Output the [X, Y] coordinate of the center of the cell containing the given text.  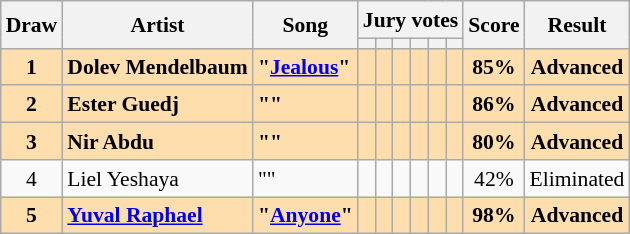
Yuval Raphael [158, 216]
1 [32, 66]
Artist [158, 24]
5 [32, 216]
"Anyone" [306, 216]
80% [494, 142]
Song [306, 24]
Draw [32, 24]
Score [494, 24]
Result [578, 24]
98% [494, 216]
85% [494, 66]
4 [32, 178]
3 [32, 142]
Jury votes [410, 20]
Nir Abdu [158, 142]
42% [494, 178]
Liel Yeshaya [158, 178]
Dolev Mendelbaum [158, 66]
2 [32, 104]
"Jealous" [306, 66]
86% [494, 104]
Eliminated [578, 178]
Ester Guedj [158, 104]
